Extract the (X, Y) coordinate from the center of the cell holding the provided text.  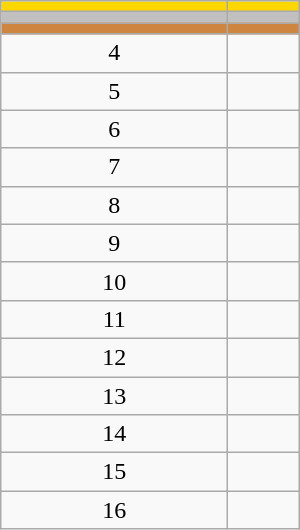
15 (114, 472)
12 (114, 357)
16 (114, 510)
10 (114, 281)
9 (114, 243)
11 (114, 319)
13 (114, 395)
7 (114, 167)
14 (114, 434)
8 (114, 205)
4 (114, 53)
5 (114, 91)
6 (114, 129)
